Capture the cell that displays the provided text and extract its [x, y] central coordinate. 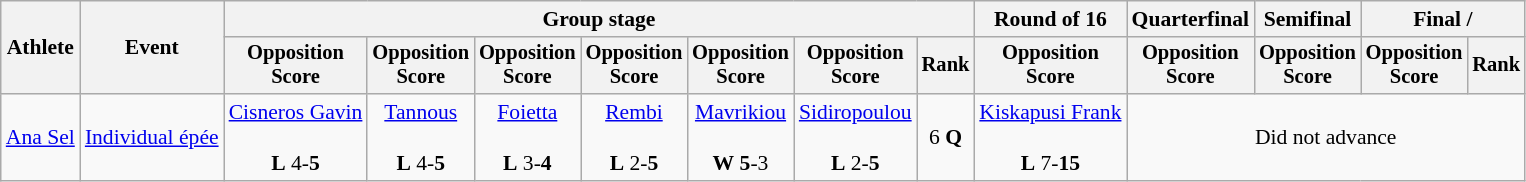
Athlete [40, 48]
Quarterfinal [1191, 19]
Event [152, 48]
6 Q [946, 138]
Individual épée [152, 138]
Kiskapusi FrankL 7-15 [1050, 138]
TannousL 4-5 [420, 138]
Ana Sel [40, 138]
Round of 16 [1050, 19]
SidiropoulouL 2-5 [856, 138]
Semifinal [1308, 19]
Did not advance [1326, 138]
Cisneros GavinL 4-5 [296, 138]
Group stage [600, 19]
MavrikiouW 5-3 [740, 138]
FoiettaL 3-4 [528, 138]
Final / [1443, 19]
RembiL 2-5 [634, 138]
